Output the [X, Y] coordinate of the center of the cell containing the given text.  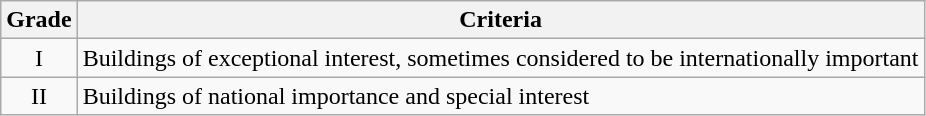
Criteria [500, 20]
Buildings of exceptional interest, sometimes considered to be internationally important [500, 58]
II [39, 96]
Buildings of national importance and special interest [500, 96]
Grade [39, 20]
I [39, 58]
